Locate the cell with the specified text and output its [x, y] center coordinate. 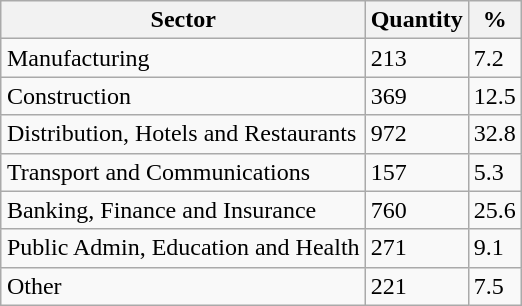
369 [416, 96]
157 [416, 172]
221 [416, 286]
972 [416, 134]
5.3 [494, 172]
Transport and Communications [183, 172]
32.8 [494, 134]
Sector [183, 20]
7.5 [494, 286]
7.2 [494, 58]
Other [183, 286]
Construction [183, 96]
25.6 [494, 210]
271 [416, 248]
% [494, 20]
213 [416, 58]
760 [416, 210]
12.5 [494, 96]
Quantity [416, 20]
Public Admin, Education and Health [183, 248]
Manufacturing [183, 58]
9.1 [494, 248]
Banking, Finance and Insurance [183, 210]
Distribution, Hotels and Restaurants [183, 134]
